Pinpoint the cell where the given text exists, returning its [x, y] midpoint coordinate. 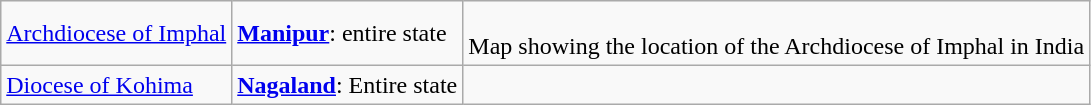
Manipur: entire state [348, 34]
Nagaland: Entire state [348, 85]
Diocese of Kohima [116, 85]
Map showing the location of the Archdiocese of Imphal in India [776, 34]
Archdiocese of Imphal [116, 34]
